Pinpoint the cell where the given text exists, returning its [X, Y] midpoint coordinate. 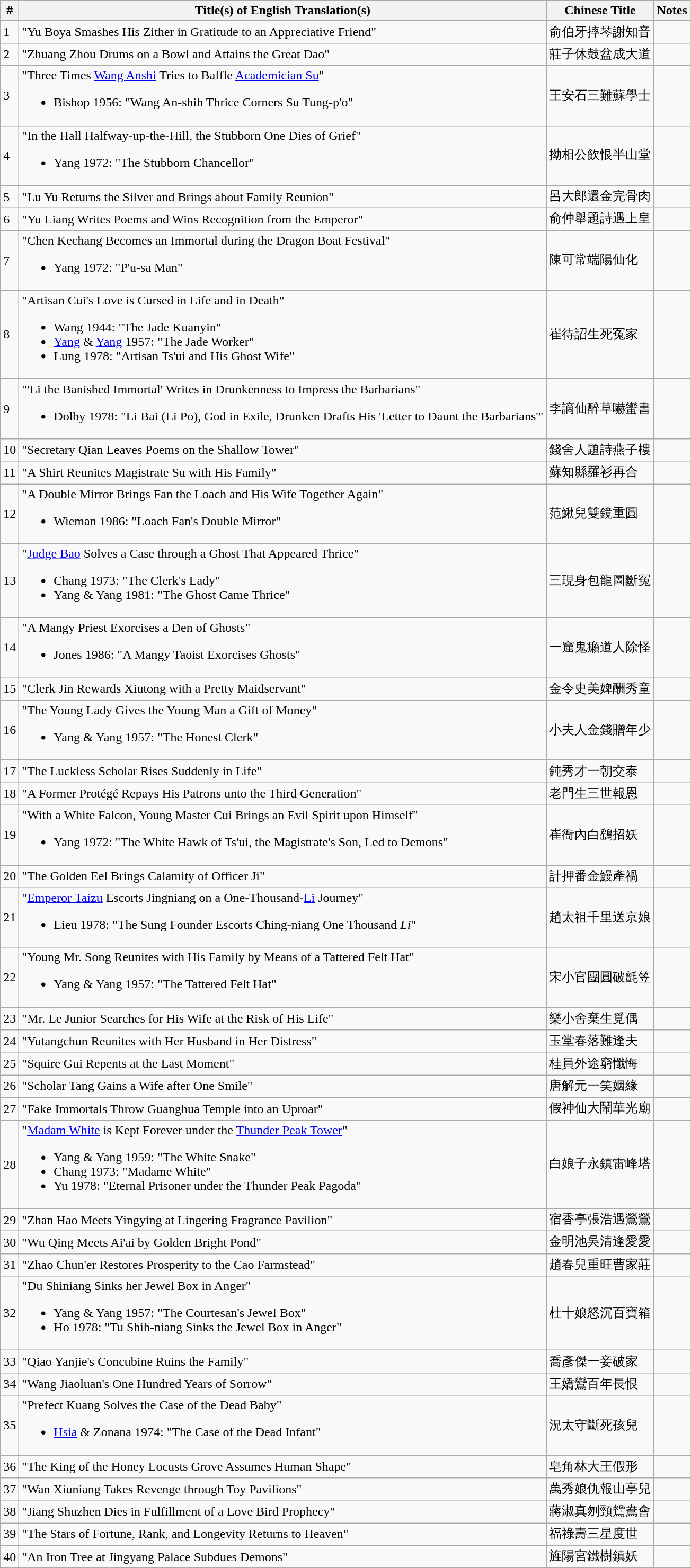
# [10, 11]
宋小官團圓破氈笠 [600, 978]
2 [10, 54]
"A Double Mirror Brings Fan the Loach and His Wife Together Again"Wieman 1986: "Loach Fan's Double Mirror" [283, 514]
40 [10, 1557]
29 [10, 1220]
28 [10, 1164]
8 [10, 335]
5 [10, 197]
樂小舍棄生覓偶 [600, 1019]
38 [10, 1511]
35 [10, 1426]
"Prefect Kuang Solves the Case of the Dead Baby"Hsia & Zonana 1974: "The Case of the Dead Infant" [283, 1426]
12 [10, 514]
36 [10, 1467]
Notes [672, 11]
"Yu Liang Writes Poems and Wins Recognition from the Emperor" [283, 219]
1 [10, 32]
"The Golden Eel Brings Calamity of Officer Ji" [283, 877]
福祿壽三星度世 [600, 1535]
崔衙內白鷂招妖 [600, 835]
"Wan Xiuniang Takes Revenge through Toy Pavilions" [283, 1489]
俞仲舉題詩遇上皇 [600, 219]
"Wu Qing Meets Ai'ai by Golden Bright Pond" [283, 1242]
7 [10, 261]
白娘子永鎮雷峰塔 [600, 1164]
"Judge Bao Solves a Case through a Ghost That Appeared Thrice"Chang 1973: "The Clerk's Lady"Yang & Yang 1981: "The Ghost Came Thrice" [283, 581]
莊子休鼓盆成大道 [600, 54]
Title(s) of English Translation(s) [283, 11]
"With a White Falcon, Young Master Cui Brings an Evil Spirit upon Himself"Yang 1972: "The White Hawk of Ts'ui, the Magistrate's Son, Led to Demons" [283, 835]
"Du Shiniang Sinks her Jewel Box in Anger"Yang & Yang 1957: "The Courtesan's Jewel Box"Ho 1978: "Tu Shih-niang Sinks the Jewel Box in Anger" [283, 1313]
假神仙大鬧華光廟 [600, 1109]
24 [10, 1041]
旌陽宮鐵樹鎮妖 [600, 1557]
30 [10, 1242]
"The Luckless Scholar Rises Suddenly in Life" [283, 771]
崔待詔生死冤家 [600, 335]
趙太祖千里送京娘 [600, 917]
"Yu Boya Smashes His Zither in Gratitude to an Appreciative Friend" [283, 32]
6 [10, 219]
"Squire Gui Repents at the Last Moment" [283, 1063]
王嬌鸞百年長恨 [600, 1384]
一窟鬼癩道人除怪 [600, 648]
3 [10, 95]
呂大郎還金完骨肉 [600, 197]
李謫仙醉草嚇蠻書 [600, 409]
三現身包龍圖斷冤 [600, 581]
杜十娘怒沉百寶箱 [600, 1313]
俞伯牙摔琴謝知音 [600, 32]
"A Shirt Reunites Magistrate Su with His Family" [283, 472]
"Yutangchun Reunites with Her Husband in Her Distress" [283, 1041]
11 [10, 472]
32 [10, 1313]
26 [10, 1087]
22 [10, 978]
范鰍兒雙鏡重圓 [600, 514]
"Wang Jiaoluan's One Hundred Years of Sorrow" [283, 1384]
13 [10, 581]
37 [10, 1489]
"Jiang Shuzhen Dies in Fulfillment of a Love Bird Prophecy" [283, 1511]
16 [10, 730]
皂角林大王假形 [600, 1467]
唐解元一笑姻緣 [600, 1087]
21 [10, 917]
"In the Hall Halfway-up-the-Hill, the Stubborn One Dies of Grief"Yang 1972: "The Stubborn Chancellor" [283, 156]
計押番金鰻產禍 [600, 877]
蔣淑真刎頸鴛鴦會 [600, 1511]
17 [10, 771]
4 [10, 156]
33 [10, 1362]
"A Mangy Priest Exorcises a Den of Ghosts"Jones 1986: "A Mangy Taoist Exorcises Ghosts" [283, 648]
趙春兒重旺曹家莊 [600, 1265]
"Qiao Yanjie's Concubine Ruins the Family" [283, 1362]
拗相公飲恨半山堂 [600, 156]
"Young Mr. Song Reunites with His Family by Means of a Tattered Felt Hat"Yang & Yang 1957: "The Tattered Felt Hat" [283, 978]
"Lu Yu Returns the Silver and Brings about Family Reunion" [283, 197]
"An Iron Tree at Jingyang Palace Subdues Demons" [283, 1557]
宿香亭張浩遇鶯鶯 [600, 1220]
"A Former Protégé Repays His Patrons unto the Third Generation" [283, 794]
18 [10, 794]
老門生三世報恩 [600, 794]
"Zhuang Zhou Drums on a Bowl and Attains the Great Dao" [283, 54]
"Chen Kechang Becomes an Immortal during the Dragon Boat Festival"Yang 1972: "P'u-sa Man" [283, 261]
"Scholar Tang Gains a Wife after One Smile" [283, 1087]
15 [10, 689]
玉堂春落難逢夫 [600, 1041]
10 [10, 450]
"Secretary Qian Leaves Poems on the Shallow Tower" [283, 450]
9 [10, 409]
"The Stars of Fortune, Rank, and Longevity Returns to Heaven" [283, 1535]
喬彥傑一妾破家 [600, 1362]
"Clerk Jin Rewards Xiutong with a Pretty Maidservant" [283, 689]
Chinese Title [600, 11]
王安石三難蘇學士 [600, 95]
"The Young Lady Gives the Young Man a Gift of Money"Yang & Yang 1957: "The Honest Clerk" [283, 730]
"Emperor Taizu Escorts Jingniang on a One-Thousand-Li Journey"Lieu 1978: "The Sung Founder Escorts Ching-niang One Thousand Li" [283, 917]
萬秀娘仇報山亭兒 [600, 1489]
23 [10, 1019]
"Three Times Wang Anshi Tries to Baffle Academician Su"Bishop 1956: "Wang An-shih Thrice Corners Su Tung-p'o" [283, 95]
20 [10, 877]
"The King of the Honey Locusts Grove Assumes Human Shape" [283, 1467]
小夫人金錢贈年少 [600, 730]
14 [10, 648]
金明池吳清逢愛愛 [600, 1242]
"Zhan Hao Meets Yingying at Lingering Fragrance Pavilion" [283, 1220]
39 [10, 1535]
"Mr. Le Junior Searches for His Wife at the Risk of His Life" [283, 1019]
鈍秀才一朝交泰 [600, 771]
25 [10, 1063]
27 [10, 1109]
蘇知縣羅衫再合 [600, 472]
陳可常端陽仙化 [600, 261]
桂員外途窮懺悔 [600, 1063]
"Zhao Chun'er Restores Prosperity to the Cao Farmstead" [283, 1265]
19 [10, 835]
金令史美婢酬秀童 [600, 689]
31 [10, 1265]
"Fake Immortals Throw Guanghua Temple into an Uproar" [283, 1109]
況太守斷死孩兒 [600, 1426]
34 [10, 1384]
錢舍人題詩燕子樓 [600, 450]
